Determine the [x, y] coordinate at the center of the cell enclosing the given text.  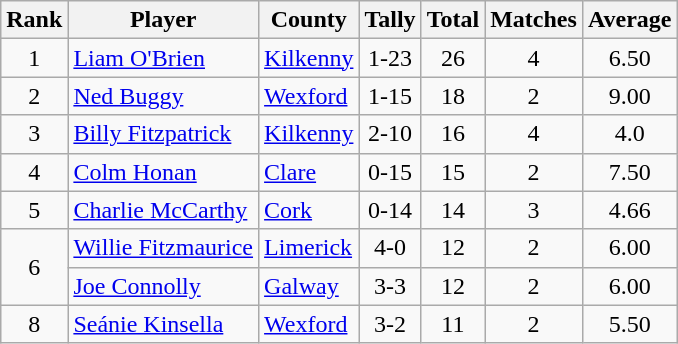
4.66 [630, 210]
Cork [309, 210]
4-0 [390, 248]
Willie Fitzmaurice [164, 248]
1-15 [390, 96]
Charlie McCarthy [164, 210]
0-14 [390, 210]
26 [453, 58]
Limerick [309, 248]
Billy Fitzpatrick [164, 134]
9.00 [630, 96]
Colm Honan [164, 172]
18 [453, 96]
1 [34, 58]
Seánie Kinsella [164, 324]
1-23 [390, 58]
4.0 [630, 134]
16 [453, 134]
Tally [390, 20]
Galway [309, 286]
3-3 [390, 286]
11 [453, 324]
7.50 [630, 172]
County [309, 20]
Rank [34, 20]
0-15 [390, 172]
Matches [534, 20]
14 [453, 210]
2-10 [390, 134]
Total [453, 20]
Clare [309, 172]
Liam O'Brien [164, 58]
15 [453, 172]
Average [630, 20]
Joe Connolly [164, 286]
3-2 [390, 324]
6 [34, 267]
Ned Buggy [164, 96]
Player [164, 20]
8 [34, 324]
5.50 [630, 324]
5 [34, 210]
6.50 [630, 58]
